For the text-containing cell, return its midpoint in (X, Y) coordinate format. 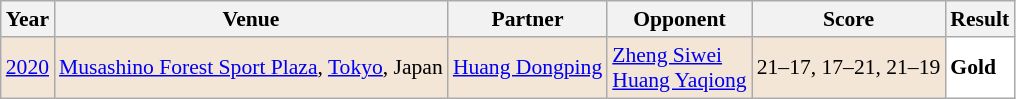
Musashino Forest Sport Plaza, Tokyo, Japan (251, 68)
Score (849, 19)
2020 (28, 68)
21–17, 17–21, 21–19 (849, 68)
Zheng Siwei Huang Yaqiong (679, 68)
Gold (980, 68)
Venue (251, 19)
Year (28, 19)
Huang Dongping (528, 68)
Result (980, 19)
Opponent (679, 19)
Partner (528, 19)
